Scan for the cell matching the given text and deliver its (X, Y) coordinate at center. 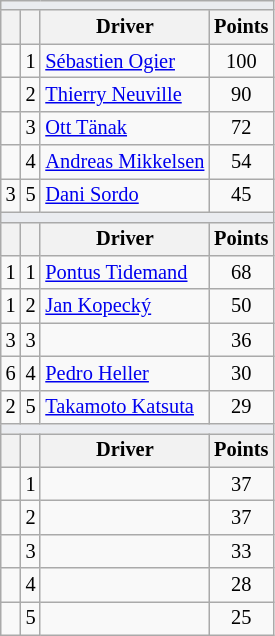
Pontus Tidemand (124, 272)
Takamoto Katsuta (124, 407)
Jan Kopecký (124, 306)
90 (241, 94)
50 (241, 306)
Andreas Mikkelsen (124, 162)
29 (241, 407)
Thierry Neuville (124, 94)
100 (241, 61)
Ott Tänak (124, 128)
28 (241, 585)
36 (241, 340)
68 (241, 272)
72 (241, 128)
33 (241, 551)
45 (241, 195)
Pedro Heller (124, 373)
Sébastien Ogier (124, 61)
6 (11, 373)
30 (241, 373)
25 (241, 618)
54 (241, 162)
Dani Sordo (124, 195)
